Return the [X, Y] coordinate for the center point of the cell that contains the specified text.  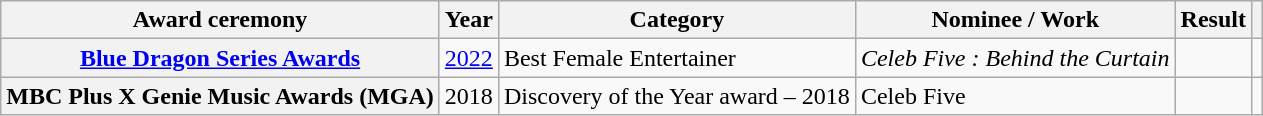
Year [468, 20]
Blue Dragon Series Awards [220, 58]
Award ceremony [220, 20]
2018 [468, 96]
MBC Plus X Genie Music Awards (MGA) [220, 96]
Celeb Five : Behind the Curtain [1015, 58]
2022 [468, 58]
Best Female Entertainer [676, 58]
Discovery of the Year award – 2018 [676, 96]
Celeb Five [1015, 96]
Nominee / Work [1015, 20]
Result [1213, 20]
Category [676, 20]
